From the cell containing the given text, extract its center point as (x, y) coordinate. 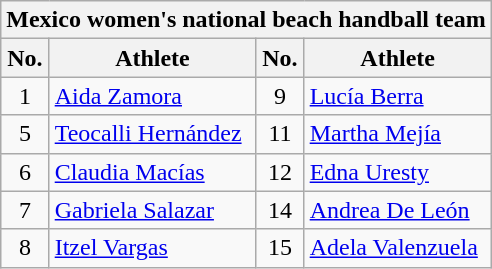
12 (280, 172)
1 (25, 96)
Lucía Berra (398, 96)
7 (25, 210)
Mexico women's national beach handball team (246, 20)
11 (280, 134)
6 (25, 172)
9 (280, 96)
Martha Mejía (398, 134)
15 (280, 248)
Aida Zamora (152, 96)
5 (25, 134)
Gabriela Salazar (152, 210)
Teocalli Hernández (152, 134)
8 (25, 248)
Itzel Vargas (152, 248)
Andrea De León (398, 210)
14 (280, 210)
Edna Uresty (398, 172)
Adela Valenzuela (398, 248)
Claudia Macías (152, 172)
